Extract the (x, y) coordinate from the center of the cell holding the provided text.  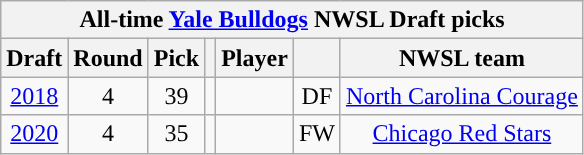
Round (108, 58)
35 (176, 134)
Player (255, 58)
All-time Yale Bulldogs NWSL Draft picks (292, 20)
2020 (34, 134)
FW (316, 134)
North Carolina Courage (462, 96)
2018 (34, 96)
NWSL team (462, 58)
Draft (34, 58)
Pick (176, 58)
DF (316, 96)
39 (176, 96)
Chicago Red Stars (462, 134)
